Locate the cell with the specified text and output its [X, Y] center coordinate. 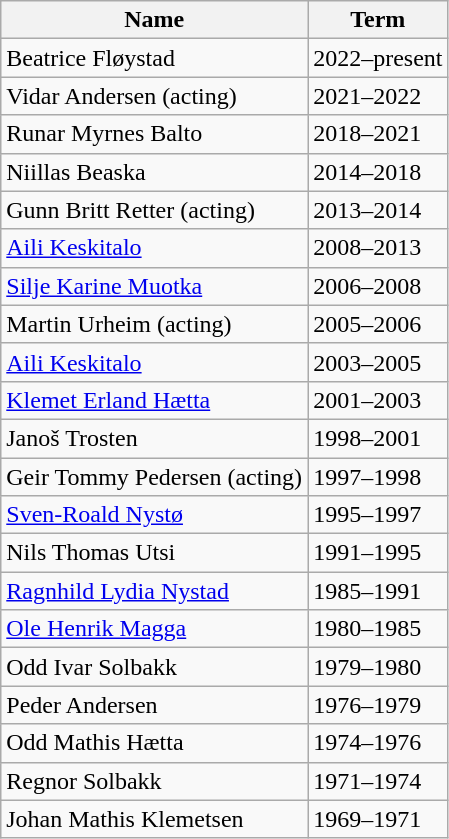
Johan Mathis Klemetsen [154, 819]
1998–2001 [378, 438]
2001–2003 [378, 400]
1995–1997 [378, 515]
2008–2013 [378, 248]
Ole Henrik Magga [154, 629]
2006–2008 [378, 286]
Runar Myrnes Balto [154, 134]
Odd Ivar Solbakk [154, 667]
1997–1998 [378, 477]
Klemet Erland Hætta [154, 400]
1976–1979 [378, 705]
1979–1980 [378, 667]
2021–2022 [378, 96]
Silje Karine Muotka [154, 286]
1971–1974 [378, 781]
1969–1971 [378, 819]
Sven-Roald Nystø [154, 515]
2018–2021 [378, 134]
Geir Tommy Pedersen (acting) [154, 477]
1980–1985 [378, 629]
2013–2014 [378, 210]
Odd Mathis Hætta [154, 743]
Gunn Britt Retter (acting) [154, 210]
Ragnhild Lydia Nystad [154, 591]
1974–1976 [378, 743]
2022–present [378, 58]
Martin Urheim (acting) [154, 324]
Regnor Solbakk [154, 781]
Peder Andersen [154, 705]
1985–1991 [378, 591]
Janoš Trosten [154, 438]
Niillas Beaska [154, 172]
Name [154, 20]
2014–2018 [378, 172]
Nils Thomas Utsi [154, 553]
Beatrice Fløystad [154, 58]
Vidar Andersen (acting) [154, 96]
2003–2005 [378, 362]
2005–2006 [378, 324]
1991–1995 [378, 553]
Term [378, 20]
